Capture the cell that displays the provided text and extract its (x, y) central coordinate. 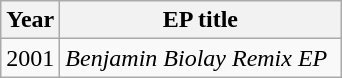
Year (30, 20)
EP title (200, 20)
Benjamin Biolay Remix EP (200, 58)
2001 (30, 58)
